For the text-containing cell, return its midpoint in [x, y] coordinate format. 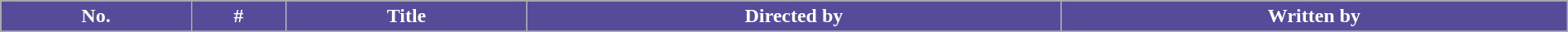
Title [407, 16]
Written by [1315, 16]
# [238, 16]
No. [96, 16]
Directed by [794, 16]
